Determine the [X, Y] coordinate at the center of the cell enclosing the given text.  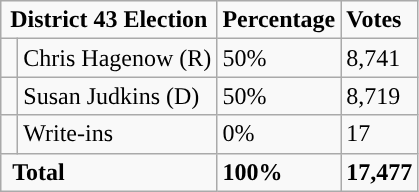
17,477 [380, 172]
100% [279, 172]
Percentage [279, 20]
0% [279, 134]
Susan Judkins (D) [118, 96]
Votes [380, 20]
District 43 Election [109, 20]
17 [380, 134]
Write-ins [118, 134]
8,719 [380, 96]
8,741 [380, 58]
Total [109, 172]
Chris Hagenow (R) [118, 58]
